Output the [X, Y] coordinate of the center of the cell containing the given text.  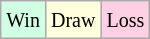
Win [24, 20]
Loss [126, 20]
Draw [72, 20]
